Output the (x, y) coordinate of the center of the cell containing the given text.  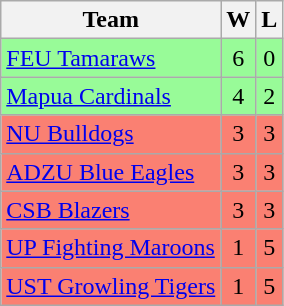
NU Bulldogs (111, 134)
0 (270, 58)
Mapua Cardinals (111, 96)
UST Growling Tigers (111, 286)
Team (111, 20)
2 (270, 96)
6 (238, 58)
UP Fighting Maroons (111, 248)
FEU Tamaraws (111, 58)
ADZU Blue Eagles (111, 172)
CSB Blazers (111, 210)
4 (238, 96)
W (238, 20)
L (270, 20)
